Provide the (X, Y) coordinate of the cell's center where the given text is located.  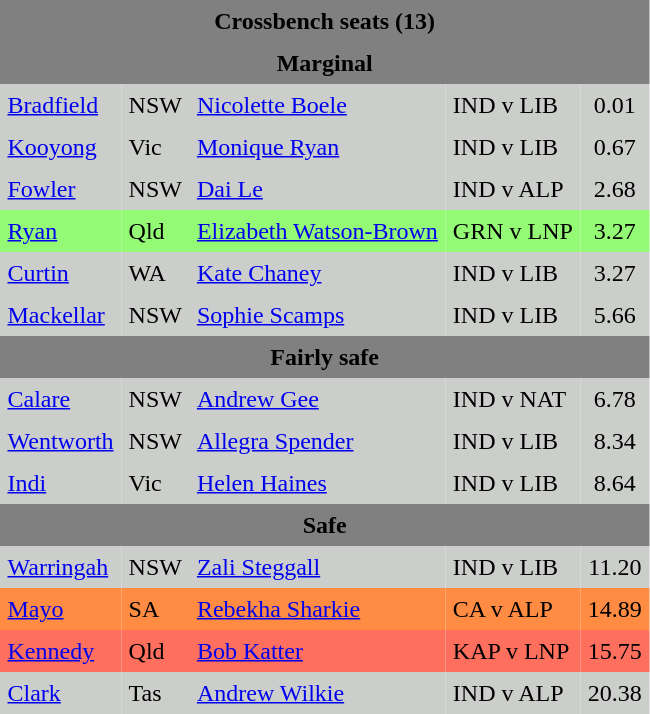
Dai Le (317, 190)
2.68 (614, 190)
8.64 (614, 484)
WA (155, 274)
Bob Katter (317, 652)
Marginal (324, 64)
Rebekha Sharkie (317, 610)
6.78 (614, 400)
0.67 (614, 148)
Crossbench seats (13) (324, 22)
Mayo (60, 610)
Fowler (60, 190)
Sophie Scamps (317, 316)
Warringah (60, 568)
Kooyong (60, 148)
IND v NAT (512, 400)
Nicolette Boele (317, 106)
8.34 (614, 442)
Monique Ryan (317, 148)
Kate Chaney (317, 274)
GRN v LNP (512, 232)
15.75 (614, 652)
Zali Steggall (317, 568)
Allegra Spender (317, 442)
KAP v LNP (512, 652)
Curtin (60, 274)
Indi (60, 484)
14.89 (614, 610)
Ryan (60, 232)
Helen Haines (317, 484)
Calare (60, 400)
Wentworth (60, 442)
Fairly safe (324, 358)
5.66 (614, 316)
Bradfield (60, 106)
Mackellar (60, 316)
Elizabeth Watson-Brown (317, 232)
0.01 (614, 106)
IND v ALP (512, 190)
Safe (324, 526)
SA (155, 610)
Kennedy (60, 652)
11.20 (614, 568)
CA v ALP (512, 610)
Andrew Gee (317, 400)
